Identify which cell holds the provided text, then report its (x, y) central coordinate. 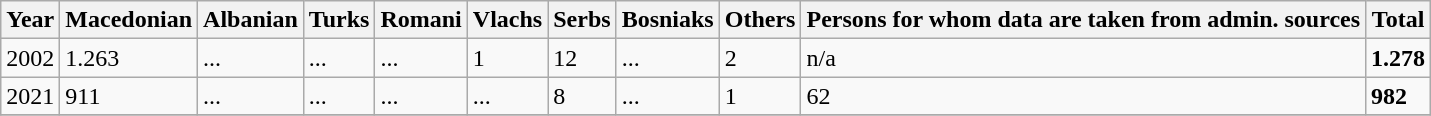
8 (582, 96)
1.278 (1398, 58)
Albanian (251, 20)
Turks (339, 20)
Persons for whom data are taken from admin. sources (1084, 20)
2021 (30, 96)
62 (1084, 96)
Others (760, 20)
n/a (1084, 58)
12 (582, 58)
2 (760, 58)
982 (1398, 96)
2002 (30, 58)
Vlachs (507, 20)
911 (129, 96)
1.263 (129, 58)
Total (1398, 20)
Year (30, 20)
Romani (421, 20)
Macedonian (129, 20)
Bosniaks (668, 20)
Serbs (582, 20)
